Determine the (x, y) coordinate at the center of the cell enclosing the given text.  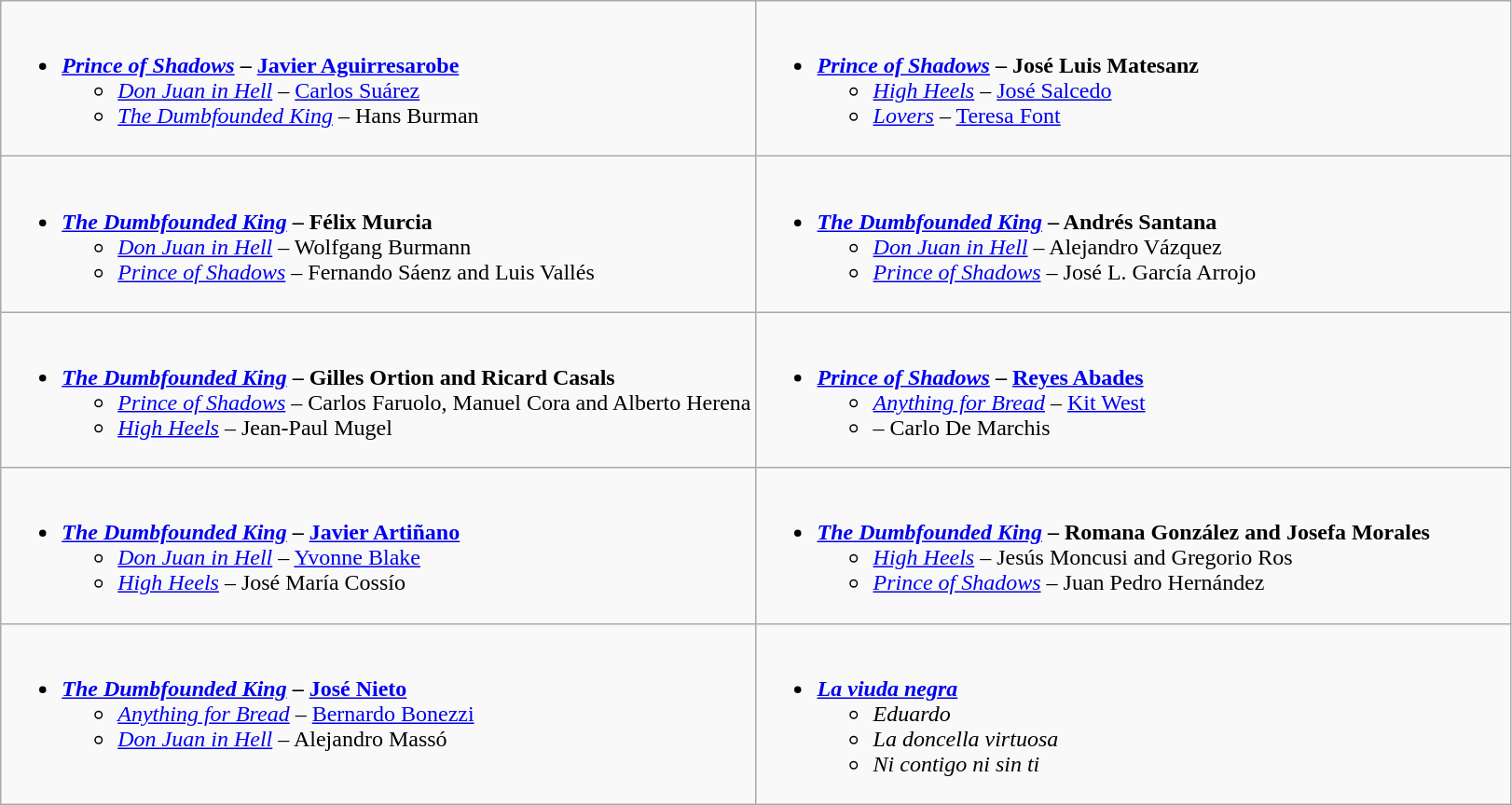
The Dumbfounded King – Andrés Santana Don Juan in Hell – Alejandro VázquezPrince of Shadows – José L. García Arrojo (1134, 235)
The Dumbfounded King – Gilles Ortion and Ricard Casals Prince of Shadows – Carlos Faruolo, Manuel Cora and Alberto HerenaHigh Heels – Jean-Paul Mugel (378, 389)
Prince of Shadows – Reyes Abades Anything for Bread – Kit West – Carlo De Marchis (1134, 389)
The Dumbfounded King – Romana González and Josefa Morales High Heels – Jesús Moncusi and Gregorio RosPrince of Shadows – Juan Pedro Hernández (1134, 546)
The Dumbfounded King – José Nieto Anything for Bread – Bernardo BonezziDon Juan in Hell – Alejandro Massó (378, 714)
The Dumbfounded King – Javier Artiñano Don Juan in Hell – Yvonne BlakeHigh Heels – José María Cossío (378, 546)
La viuda negra EduardoLa doncella virtuosaNi contigo ni sin ti (1134, 714)
Prince of Shadows – José Luis Matesanz High Heels – José SalcedoLovers – Teresa Font (1134, 78)
The Dumbfounded King – Félix Murcia Don Juan in Hell – Wolfgang BurmannPrince of Shadows – Fernando Sáenz and Luis Vallés (378, 235)
Prince of Shadows – Javier Aguirresarobe Don Juan in Hell – Carlos SuárezThe Dumbfounded King – Hans Burman (378, 78)
